Determine the (X, Y) coordinate at the center of the cell enclosing the given text.  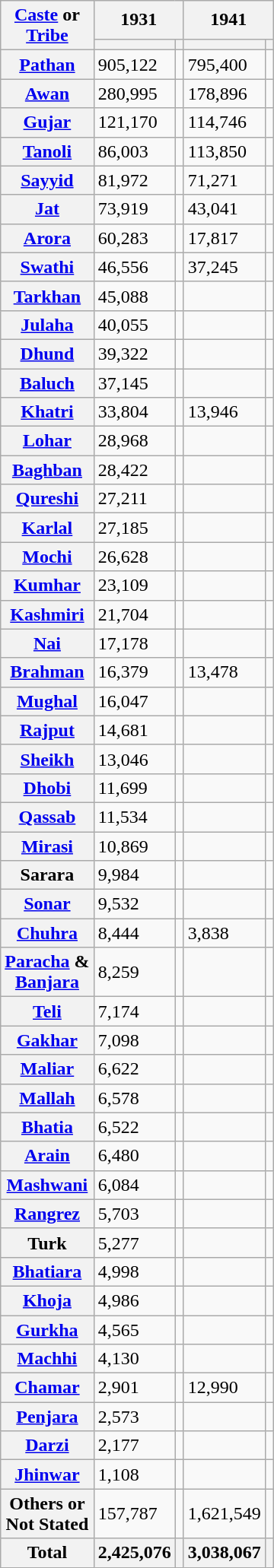
Mirasi (47, 846)
2,573 (134, 1417)
4,130 (134, 1359)
1931 (139, 20)
Machhi (47, 1359)
Mashwani (47, 1185)
11,534 (134, 817)
27,211 (134, 499)
Sayyid (47, 180)
178,896 (224, 94)
10,869 (134, 846)
Chamar (47, 1388)
39,322 (134, 354)
Chuhra (47, 933)
13,478 (224, 672)
Baghban (47, 470)
Maliar (47, 1069)
43,041 (224, 209)
2,901 (134, 1388)
Gakhar (47, 1040)
13,946 (224, 412)
28,422 (134, 470)
17,817 (224, 238)
Qassab (47, 817)
Penjara (47, 1417)
2,425,076 (134, 1553)
6,622 (134, 1069)
Jhinwar (47, 1474)
9,532 (134, 904)
Qureshi (47, 499)
Lohar (47, 441)
Nai (47, 643)
4,565 (134, 1330)
6,578 (134, 1098)
1941 (228, 20)
21,704 (134, 614)
Khoja (47, 1300)
Swathi (47, 267)
Mughal (47, 701)
14,681 (134, 730)
Rangrez (47, 1214)
Mochi (47, 557)
1,108 (134, 1474)
Arora (47, 238)
1,621,549 (224, 1513)
6,522 (134, 1127)
Karlal (47, 528)
Mallah (47, 1098)
Julaha (47, 325)
Brahman (47, 672)
Others orNot Stated (47, 1513)
46,556 (134, 267)
4,986 (134, 1300)
157,787 (134, 1513)
7,174 (134, 1011)
121,170 (134, 122)
86,003 (134, 151)
37,145 (134, 382)
795,400 (224, 65)
45,088 (134, 296)
Turk (47, 1243)
Darzi (47, 1446)
Jat (47, 209)
7,098 (134, 1040)
Caste orTribe (47, 26)
Khatri (47, 412)
27,185 (134, 528)
113,850 (224, 151)
12,990 (224, 1388)
Tanoli (47, 151)
Baluch (47, 382)
Paracha &Banjara (47, 972)
9,984 (134, 875)
280,995 (134, 94)
Rajput (47, 730)
5,277 (134, 1243)
Dhund (47, 354)
Kumhar (47, 586)
905,122 (134, 65)
Bhatia (47, 1127)
5,703 (134, 1214)
Sheikh (47, 759)
Tarkhan (47, 296)
Sarara (47, 875)
11,699 (134, 788)
Arain (47, 1156)
6,084 (134, 1185)
37,245 (224, 267)
33,804 (134, 412)
Awan (47, 94)
81,972 (134, 180)
Kashmiri (47, 614)
Total (47, 1553)
60,283 (134, 238)
8,444 (134, 933)
16,047 (134, 701)
26,628 (134, 557)
114,746 (224, 122)
Sonar (47, 904)
Gujar (47, 122)
Gurkha (47, 1330)
2,177 (134, 1446)
Pathan (47, 65)
Dhobi (47, 788)
40,055 (134, 325)
4,998 (134, 1271)
3,838 (224, 933)
16,379 (134, 672)
17,178 (134, 643)
Bhatiara (47, 1271)
3,038,067 (224, 1553)
6,480 (134, 1156)
23,109 (134, 586)
Teli (47, 1011)
13,046 (134, 759)
73,919 (134, 209)
28,968 (134, 441)
8,259 (134, 972)
71,271 (224, 180)
